Return the [x, y] coordinate for the center point of the cell that contains the specified text.  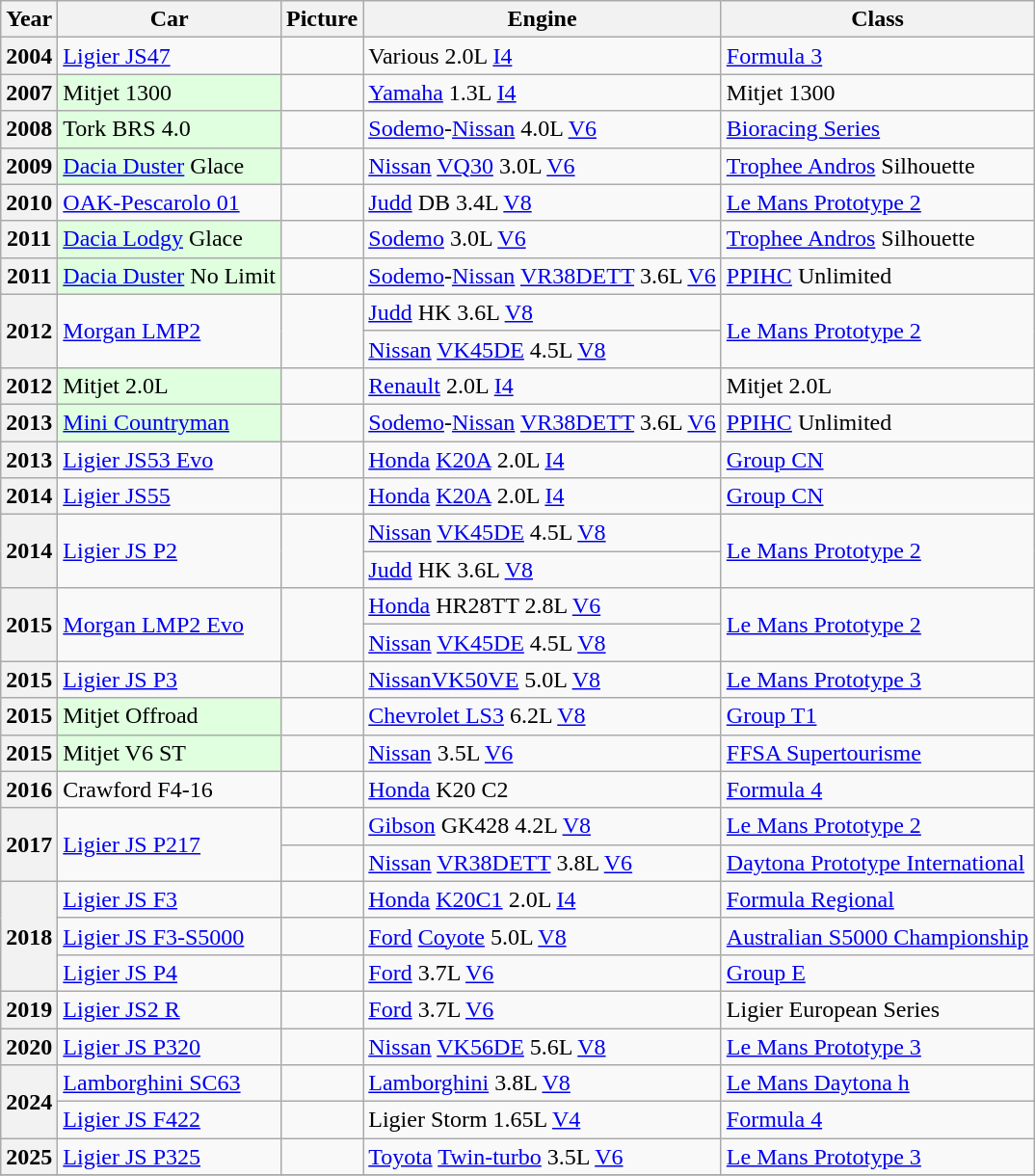
Sodemo 3.0L V6 [543, 239]
Lamborghini SC63 [170, 1083]
2010 [29, 202]
Ligier JS53 Evo [170, 460]
2017 [29, 844]
Ligier JS F3 [170, 899]
Mitjet Offroad [170, 716]
Ligier JS P4 [170, 973]
Dacia Lodgy Glace [170, 239]
Ligier JS P217 [170, 844]
Ligier JS P325 [170, 1157]
Group T1 [877, 716]
Crawford F4-16 [170, 789]
Renault 2.0L I4 [543, 386]
Ligier JS P320 [170, 1046]
Ligier JS F3-S5000 [170, 936]
Morgan LMP2 Evo [170, 625]
Yamaha 1.3L I4 [543, 93]
Australian S5000 Championship [877, 936]
2025 [29, 1157]
Judd DB 3.4L V8 [543, 202]
Engine [543, 19]
Honda HR28TT 2.8L V6 [543, 606]
Daytona Prototype International [877, 863]
Year [29, 19]
Ligier JS P2 [170, 551]
2007 [29, 93]
Ligier Storm 1.65L V4 [543, 1120]
Picture [322, 19]
Ligier JS F422 [170, 1120]
Chevrolet LS3 6.2L V8 [543, 716]
Dacia Duster Glace [170, 166]
2009 [29, 166]
Formula 3 [877, 56]
Group E [877, 973]
Tork BRS 4.0 [170, 129]
2024 [29, 1102]
2004 [29, 56]
Ford Coyote 5.0L V8 [543, 936]
Honda K20 C2 [543, 789]
Gibson GK428 4.2L V8 [543, 826]
Dacia Duster No Limit [170, 276]
Car [170, 19]
Ligier JS55 [170, 496]
Toyota Twin-turbo 3.5L V6 [543, 1157]
Morgan LMP2 [170, 331]
Nissan VQ30 3.0L V6 [543, 166]
Ligier JS P3 [170, 680]
Class [877, 19]
Ligier JS47 [170, 56]
Nissan VK56DE 5.6L V8 [543, 1046]
2016 [29, 789]
Ligier JS2 R [170, 1009]
2020 [29, 1046]
Mitjet V6 ST [170, 753]
Le Mans Daytona h [877, 1083]
Formula Regional [877, 899]
2018 [29, 936]
FFSA Supertourisme [877, 753]
Ligier European Series [877, 1009]
NissanVK50VE 5.0L V8 [543, 680]
Nissan VR38DETT 3.8L V6 [543, 863]
Lamborghini 3.8L V8 [543, 1083]
2008 [29, 129]
Nissan 3.5L V6 [543, 753]
Honda K20C1 2.0L I4 [543, 899]
Sodemo-Nissan 4.0L V6 [543, 129]
OAK-Pescarolo 01 [170, 202]
2019 [29, 1009]
Bioracing Series [877, 129]
Various 2.0L I4 [543, 56]
Mini Countryman [170, 422]
